Detect which cell encompasses the target text, then output its (X, Y) center coordinate. 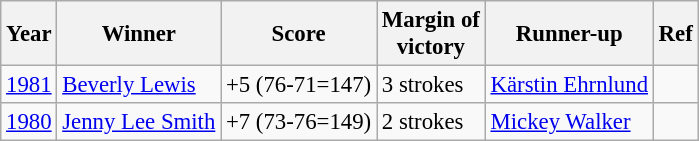
Runner-up (569, 34)
+7 (73-76=149) (299, 122)
Score (299, 34)
Kärstin Ehrnlund (569, 85)
Year (29, 34)
+5 (76-71=147) (299, 85)
Mickey Walker (569, 122)
Ref (676, 34)
1981 (29, 85)
Jenny Lee Smith (139, 122)
Winner (139, 34)
2 strokes (430, 122)
1980 (29, 122)
Beverly Lewis (139, 85)
Margin ofvictory (430, 34)
3 strokes (430, 85)
